Search for the cell housing the specified text and yield its (x, y) center coordinate. 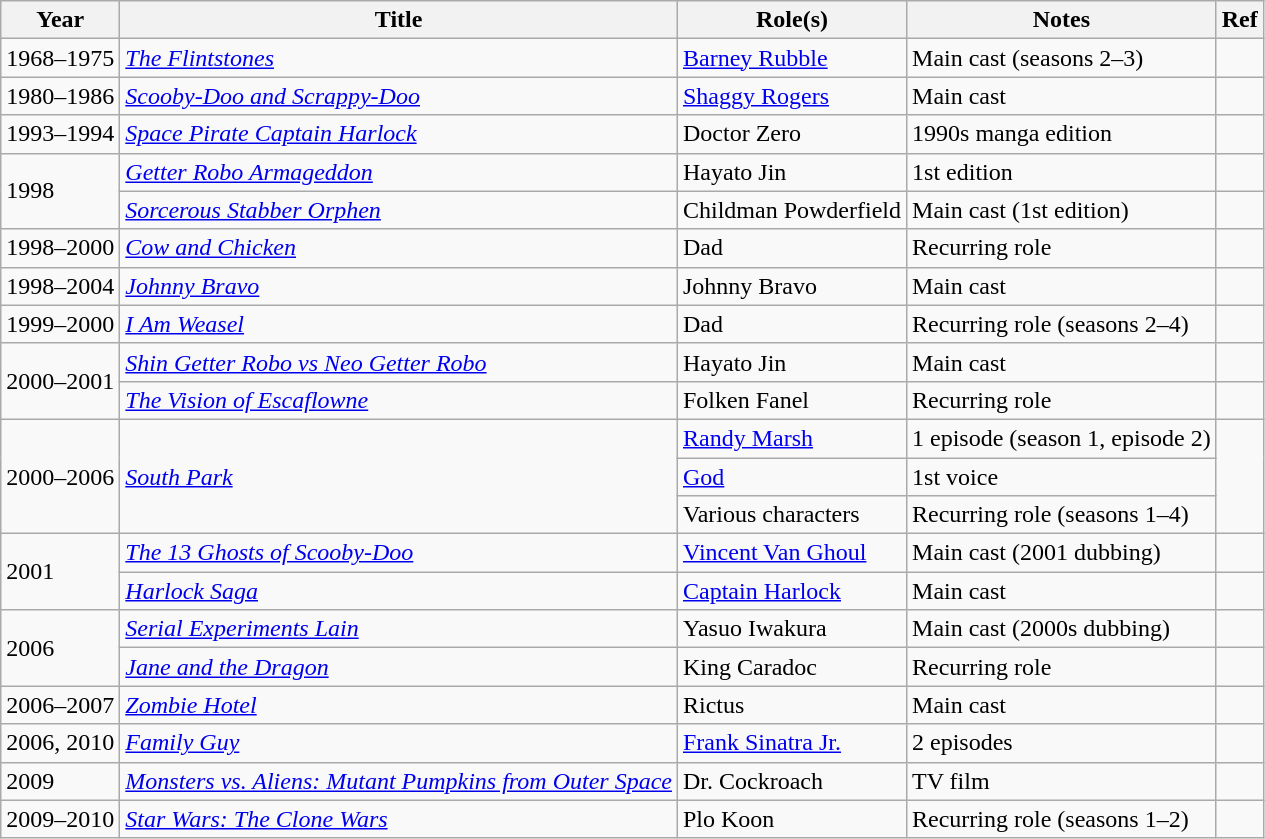
Doctor Zero (792, 134)
The Vision of Escaflowne (399, 400)
2006–2007 (60, 705)
Sorcerous Stabber Orphen (399, 210)
1990s manga edition (1062, 134)
Star Wars: The Clone Wars (399, 819)
TV film (1062, 781)
2000–2001 (60, 381)
The 13 Ghosts of Scooby-Doo (399, 553)
Ref (1240, 20)
2006 (60, 648)
1st edition (1062, 172)
Scooby-Doo and Scrappy-Doo (399, 96)
Vincent Van Ghoul (792, 553)
I Am Weasel (399, 324)
Childman Powderfield (792, 210)
Main cast (2001 dubbing) (1062, 553)
Getter Robo Armageddon (399, 172)
2001 (60, 572)
Recurring role (seasons 2–4) (1062, 324)
1st voice (1062, 477)
Barney Rubble (792, 58)
Rictus (792, 705)
Monsters vs. Aliens: Mutant Pumpkins from Outer Space (399, 781)
God (792, 477)
Year (60, 20)
Yasuo Iwakura (792, 629)
Title (399, 20)
1999–2000 (60, 324)
Main cast (1st edition) (1062, 210)
Main cast (2000s dubbing) (1062, 629)
1 episode (season 1, episode 2) (1062, 438)
1998–2004 (60, 286)
1968–1975 (60, 58)
1998 (60, 191)
South Park (399, 476)
Notes (1062, 20)
Role(s) (792, 20)
Dr. Cockroach (792, 781)
Plo Koon (792, 819)
1980–1986 (60, 96)
2009–2010 (60, 819)
2009 (60, 781)
Frank Sinatra Jr. (792, 743)
The Flintstones (399, 58)
Jane and the Dragon (399, 667)
Zombie Hotel (399, 705)
Shaggy Rogers (792, 96)
Randy Marsh (792, 438)
Harlock Saga (399, 591)
Captain Harlock (792, 591)
Cow and Chicken (399, 248)
2006, 2010 (60, 743)
Recurring role (seasons 1–4) (1062, 515)
Space Pirate Captain Harlock (399, 134)
Folken Fanel (792, 400)
2 episodes (1062, 743)
Various characters (792, 515)
King Caradoc (792, 667)
1993–1994 (60, 134)
Recurring role (seasons 1–2) (1062, 819)
1998–2000 (60, 248)
Family Guy (399, 743)
Serial Experiments Lain (399, 629)
Main cast (seasons 2–3) (1062, 58)
Shin Getter Robo vs Neo Getter Robo (399, 362)
2000–2006 (60, 476)
